Extract the [x, y] coordinate from the center of the cell holding the provided text.  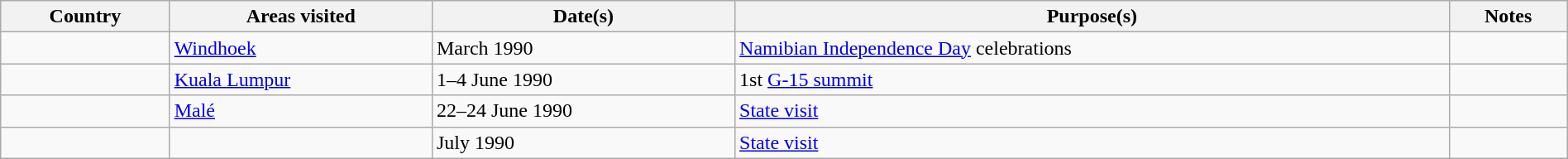
Windhoek [301, 48]
Malé [301, 111]
1–4 June 1990 [583, 79]
July 1990 [583, 142]
22–24 June 1990 [583, 111]
Areas visited [301, 17]
Namibian Independence Day celebrations [1092, 48]
Purpose(s) [1092, 17]
Kuala Lumpur [301, 79]
Country [85, 17]
March 1990 [583, 48]
Date(s) [583, 17]
Notes [1508, 17]
1st G-15 summit [1092, 79]
